Return (X, Y) of the center of cell containing provided text 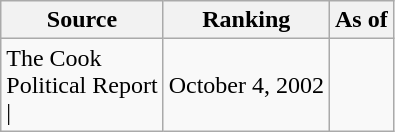
Source (82, 20)
The CookPolitical Report| (82, 85)
As of (361, 20)
October 4, 2002 (246, 85)
Ranking (246, 20)
